For the text-containing cell, return its midpoint in [x, y] coordinate format. 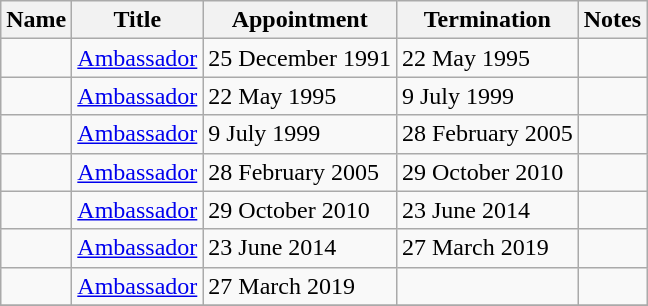
Notes [612, 20]
Name [36, 20]
Termination [487, 20]
Title [138, 20]
25 December 1991 [300, 58]
Appointment [300, 20]
